Capture the cell that displays the provided text and extract its (x, y) central coordinate. 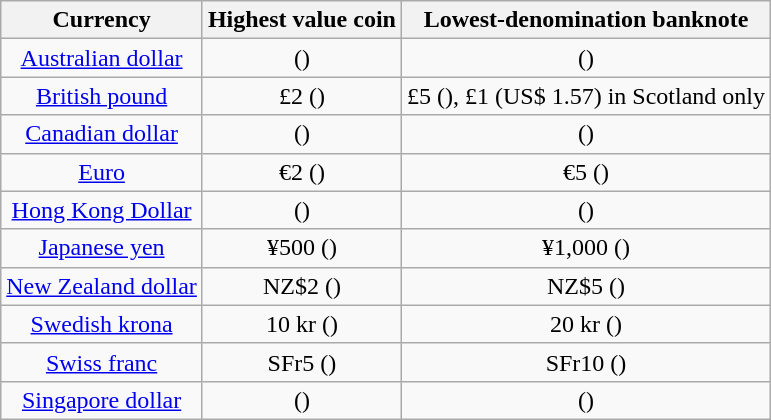
Japanese yen (102, 248)
SFr10 () (586, 362)
¥1,000 () (586, 248)
Lowest-denomination banknote (586, 20)
Currency (102, 20)
10 kr () (302, 324)
New Zealand dollar (102, 286)
Hong Kong Dollar (102, 210)
British pound (102, 96)
NZ$5 () (586, 286)
Swiss franc (102, 362)
€2 () (302, 172)
20 kr () (586, 324)
Euro (102, 172)
€5 () (586, 172)
Canadian dollar (102, 134)
£5 (), £1 (US$ 1.57) in Scotland only (586, 96)
£2 () (302, 96)
Swedish krona (102, 324)
Australian dollar (102, 58)
SFr5 () (302, 362)
¥500 () (302, 248)
Singapore dollar (102, 400)
Highest value coin (302, 20)
NZ$2 () (302, 286)
